Return [x, y] of the center of cell containing provided text 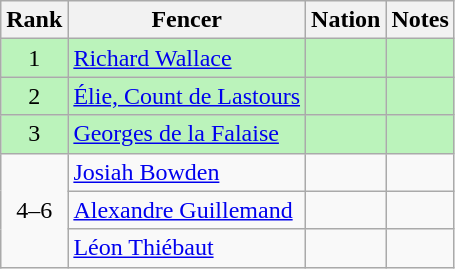
Alexandre Guillemand [187, 210]
Élie, Count de Lastours [187, 96]
3 [34, 134]
Notes [420, 20]
4–6 [34, 210]
Josiah Bowden [187, 172]
Léon Thiébaut [187, 248]
2 [34, 96]
Richard Wallace [187, 58]
1 [34, 58]
Fencer [187, 20]
Nation [346, 20]
Rank [34, 20]
Georges de la Falaise [187, 134]
